Find where the given text appears and provide that cell's center as (X, Y) coordinate. 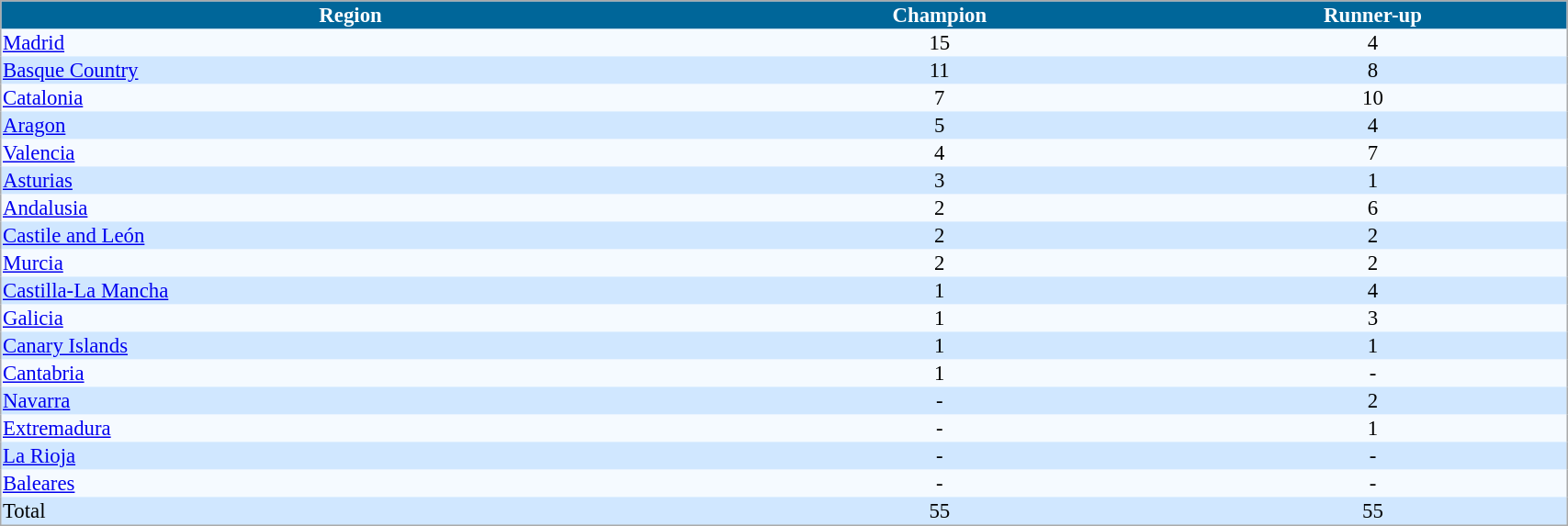
Cantabria (351, 374)
Champion (940, 15)
Baleares (351, 484)
Aragon (351, 126)
Extremadura (351, 429)
Basque Country (351, 71)
11 (940, 71)
8 (1373, 71)
5 (940, 126)
15 (940, 43)
6 (1373, 208)
Valencia (351, 153)
Catalonia (351, 98)
10 (1373, 98)
Total (351, 512)
Murcia (351, 263)
Madrid (351, 43)
Region (351, 15)
Castilla-La Mancha (351, 291)
Navarra (351, 401)
Galicia (351, 319)
Canary Islands (351, 346)
Runner-up (1373, 15)
La Rioja (351, 456)
Andalusia (351, 208)
Castile and León (351, 236)
Asturias (351, 181)
